Provide the [X, Y] coordinate of the cell's center where the given text is located.  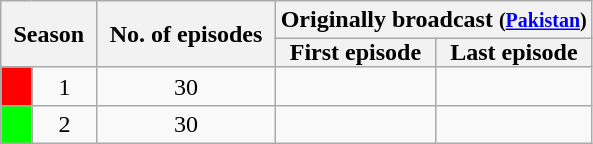
2 [64, 124]
1 [64, 86]
First episode [356, 53]
Last episode [514, 53]
Originally broadcast (Pakistan) [434, 20]
No. of episodes [186, 34]
Season [49, 34]
